Pinpoint the cell where the given text exists, returning its (x, y) midpoint coordinate. 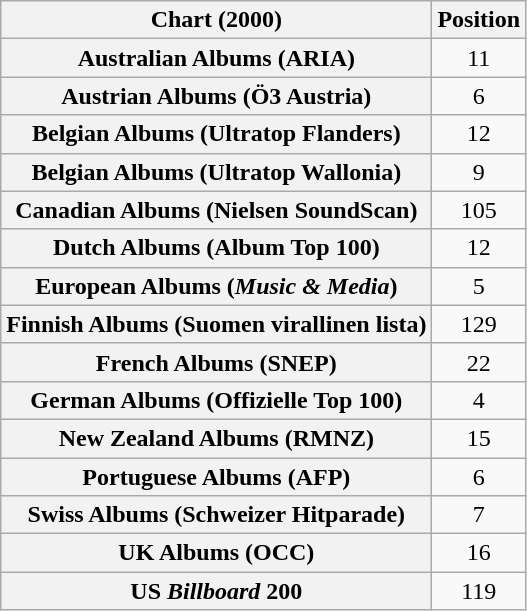
Belgian Albums (Ultratop Wallonia) (216, 172)
Australian Albums (ARIA) (216, 58)
Dutch Albums (Album Top 100) (216, 248)
4 (479, 400)
Austrian Albums (Ö3 Austria) (216, 96)
Canadian Albums (Nielsen SoundScan) (216, 210)
9 (479, 172)
US Billboard 200 (216, 591)
Chart (2000) (216, 20)
Swiss Albums (Schweizer Hitparade) (216, 515)
New Zealand Albums (RMNZ) (216, 438)
129 (479, 324)
European Albums (Music & Media) (216, 286)
UK Albums (OCC) (216, 553)
105 (479, 210)
Finnish Albums (Suomen virallinen lista) (216, 324)
German Albums (Offizielle Top 100) (216, 400)
22 (479, 362)
7 (479, 515)
5 (479, 286)
15 (479, 438)
Position (479, 20)
16 (479, 553)
Belgian Albums (Ultratop Flanders) (216, 134)
11 (479, 58)
119 (479, 591)
Portuguese Albums (AFP) (216, 477)
French Albums (SNEP) (216, 362)
